Search for the cell housing the specified text and yield its [X, Y] center coordinate. 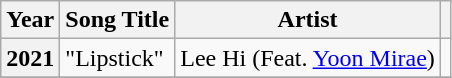
"Lipstick" [118, 58]
Lee Hi (Feat. Yoon Mirae) [308, 58]
Song Title [118, 20]
Artist [308, 20]
Year [30, 20]
2021 [30, 58]
